Pinpoint the cell where the given text exists, returning its [X, Y] midpoint coordinate. 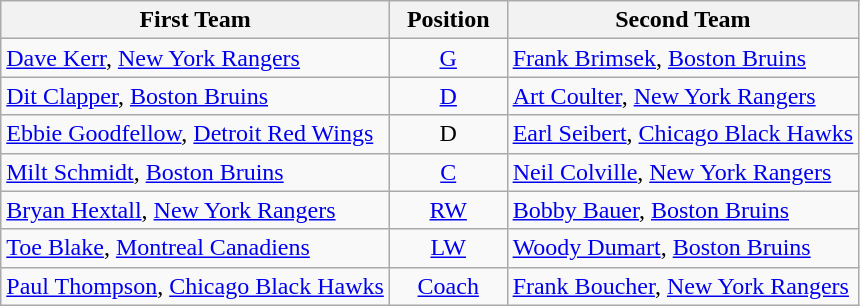
Woody Dumart, Boston Bruins [683, 248]
Paul Thompson, Chicago Black Hawks [196, 286]
First Team [196, 20]
G [448, 58]
Bryan Hextall, New York Rangers [196, 210]
Ebbie Goodfellow, Detroit Red Wings [196, 134]
Toe Blake, Montreal Canadiens [196, 248]
LW [448, 248]
Position [448, 20]
Frank Boucher, New York Rangers [683, 286]
Milt Schmidt, Boston Bruins [196, 172]
Second Team [683, 20]
Coach [448, 286]
Art Coulter, New York Rangers [683, 96]
Frank Brimsek, Boston Bruins [683, 58]
Earl Seibert, Chicago Black Hawks [683, 134]
Dit Clapper, Boston Bruins [196, 96]
C [448, 172]
Neil Colville, New York Rangers [683, 172]
Dave Kerr, New York Rangers [196, 58]
Bobby Bauer, Boston Bruins [683, 210]
RW [448, 210]
